From the cell containing the given text, extract its center point as (X, Y) coordinate. 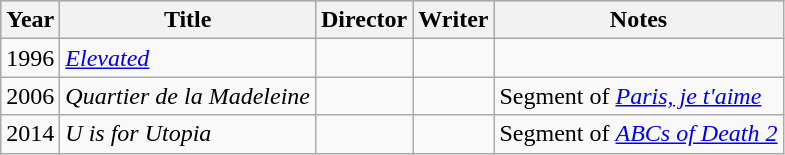
Quartier de la Madeleine (188, 96)
2006 (30, 96)
Notes (638, 20)
2014 (30, 134)
Year (30, 20)
Title (188, 20)
Director (364, 20)
1996 (30, 58)
Segment of ABCs of Death 2 (638, 134)
U is for Utopia (188, 134)
Segment of Paris, je t'aime (638, 96)
Writer (454, 20)
Elevated (188, 58)
